Pinpoint the cell where the given text exists, returning its (X, Y) midpoint coordinate. 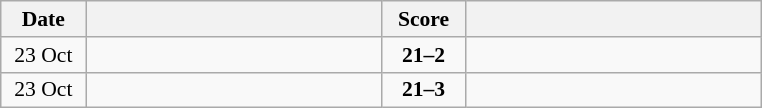
21–2 (424, 55)
Date (44, 19)
Score (424, 19)
21–3 (424, 90)
